Extract the (x, y) coordinate from the center of the cell holding the provided text.  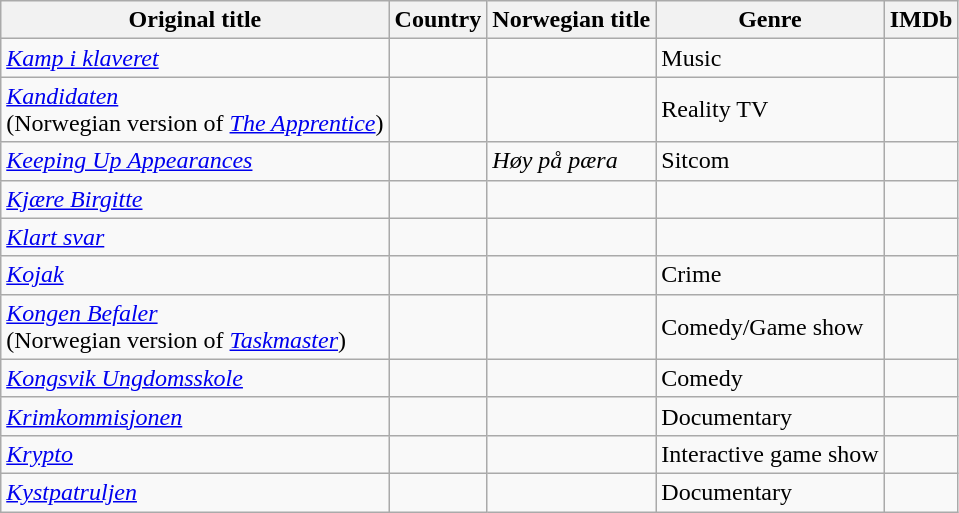
Krypto (195, 454)
Country (438, 20)
Interactive game show (770, 454)
Music (770, 58)
Reality TV (770, 110)
IMDb (921, 20)
Comedy (770, 378)
Kongen Befaler (Norwegian version of Taskmaster) (195, 326)
Genre (770, 20)
Kystpatruljen (195, 492)
Klart svar (195, 237)
Original title (195, 20)
Kjære Birgitte (195, 199)
Crime (770, 275)
Kandidaten (Norwegian version of The Apprentice) (195, 110)
Kamp i klaveret (195, 58)
Norwegian title (572, 20)
Kongsvik Ungdomsskole (195, 378)
Sitcom (770, 161)
Comedy/Game show (770, 326)
Kojak (195, 275)
Krimkommisjonen (195, 416)
Høy på pæra (572, 161)
Keeping Up Appearances (195, 161)
